Determine the [x, y] coordinate at the center of the cell enclosing the given text.  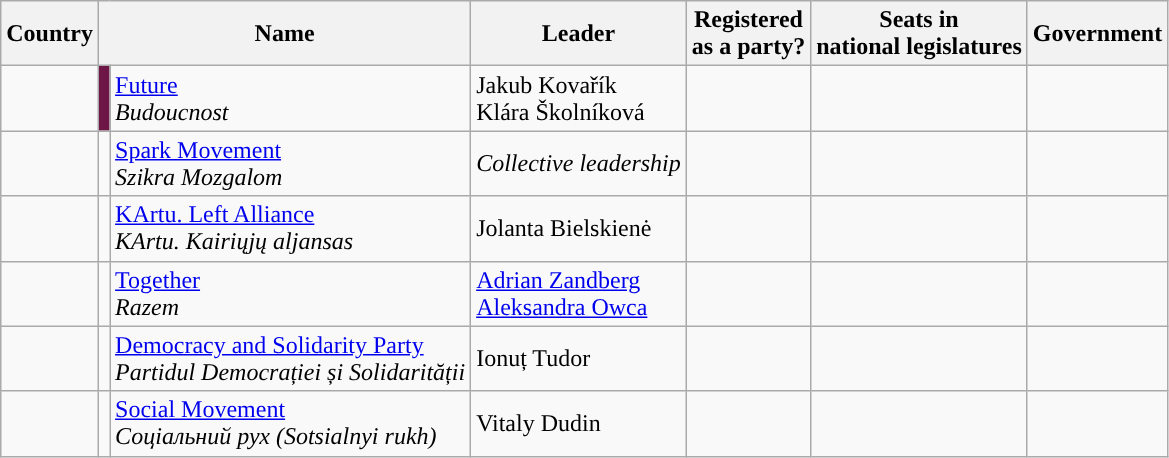
FutureBudoucnost [290, 98]
Ionuț Tudor [579, 358]
Leader [579, 34]
KArtu. Left AllianceKArtu. Kairiųjų aljansas [290, 228]
Jolanta Bielskienė [579, 228]
Spark MovementSzikra Mozgalom [290, 164]
Democracy and Solidarity PartyPartidul Democrației și Solidarității [290, 358]
Seats innational legislatures [920, 34]
TogetherRazem [290, 294]
Government [1097, 34]
Adrian ZandbergAleksandra Owca [579, 294]
Collective leadership [579, 164]
Social MovementСоціальний рух (Sotsialnyi rukh) [290, 424]
Country [50, 34]
Registeredas a party? [748, 34]
Jakub KovaříkKlára Školníková [579, 98]
Name [284, 34]
Vitaly Dudin [579, 424]
